Return the (X, Y) coordinate for the center point of the cell that contains the specified text.  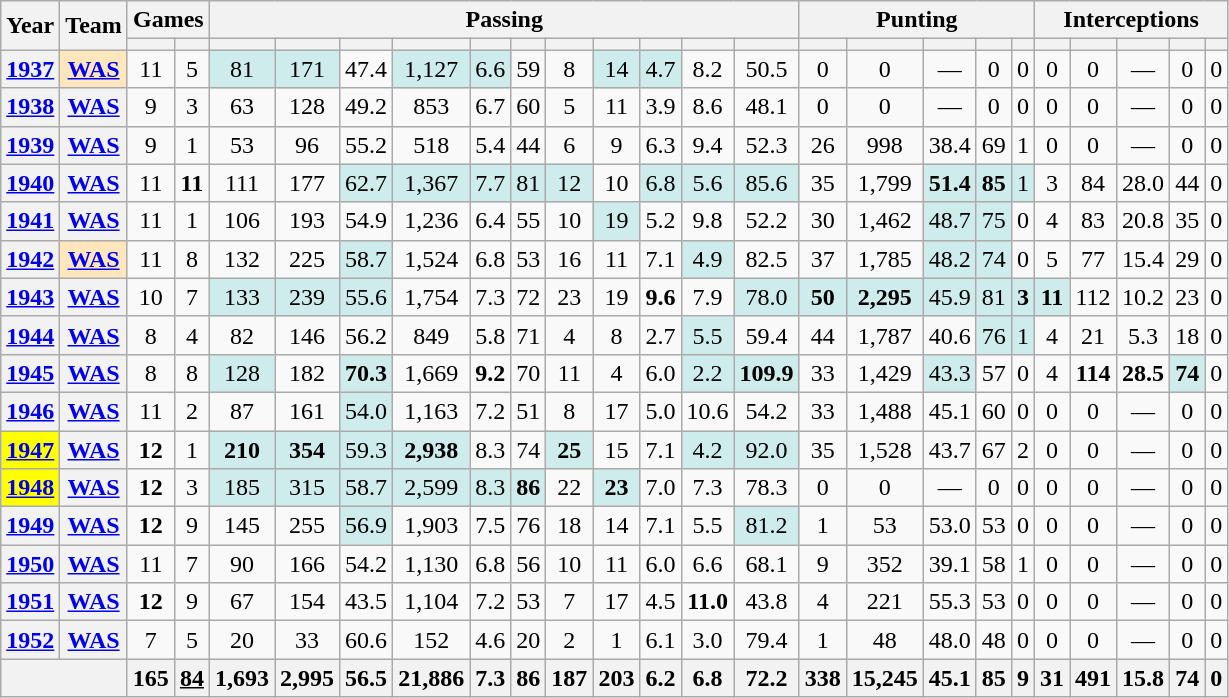
55.6 (366, 297)
55 (528, 221)
54.9 (366, 221)
177 (308, 183)
146 (308, 335)
2.7 (660, 335)
87 (242, 411)
185 (242, 488)
165 (150, 678)
56.9 (366, 526)
31 (1052, 678)
171 (308, 69)
1,903 (432, 526)
3.0 (708, 640)
21,886 (432, 678)
43.3 (950, 373)
62.7 (366, 183)
43.8 (766, 602)
30 (822, 221)
2,995 (308, 678)
1,754 (432, 297)
43.7 (950, 449)
56 (528, 564)
37 (822, 259)
15.4 (1144, 259)
45.9 (950, 297)
70 (528, 373)
5.8 (490, 335)
28.0 (1144, 183)
21 (1094, 335)
52.2 (766, 221)
48.1 (766, 107)
48.2 (950, 259)
10.2 (1144, 297)
26 (822, 145)
59.4 (766, 335)
152 (432, 640)
47.4 (366, 69)
145 (242, 526)
1945 (30, 373)
1,524 (432, 259)
50.5 (766, 69)
39.1 (950, 564)
49.2 (366, 107)
72.2 (766, 678)
849 (432, 335)
15,245 (884, 678)
59.3 (366, 449)
5.4 (490, 145)
166 (308, 564)
81.2 (766, 526)
109.9 (766, 373)
51 (528, 411)
338 (822, 678)
78.0 (766, 297)
106 (242, 221)
48.0 (950, 640)
6.2 (660, 678)
9.2 (490, 373)
90 (242, 564)
7.7 (490, 183)
Passing (504, 20)
51.4 (950, 183)
6.4 (490, 221)
7.9 (708, 297)
210 (242, 449)
8.6 (708, 107)
57 (994, 373)
53.0 (950, 526)
1,163 (432, 411)
111 (242, 183)
1,669 (432, 373)
9.8 (708, 221)
55.3 (950, 602)
52.3 (766, 145)
15.8 (1144, 678)
4.5 (660, 602)
1942 (30, 259)
71 (528, 335)
1,429 (884, 373)
8.2 (708, 69)
55.2 (366, 145)
187 (570, 678)
114 (1094, 373)
4.9 (708, 259)
255 (308, 526)
1,528 (884, 449)
1948 (30, 488)
Interceptions (1130, 20)
50 (822, 297)
75 (994, 221)
1941 (30, 221)
315 (308, 488)
77 (1094, 259)
352 (884, 564)
3.9 (660, 107)
20.8 (1144, 221)
1944 (30, 335)
1,462 (884, 221)
998 (884, 145)
491 (1094, 678)
56.5 (366, 678)
2.2 (708, 373)
38.4 (950, 145)
221 (884, 602)
56.2 (366, 335)
29 (1188, 259)
1939 (30, 145)
1938 (30, 107)
83 (1094, 221)
239 (308, 297)
15 (616, 449)
1947 (30, 449)
1946 (30, 411)
7.0 (660, 488)
1,785 (884, 259)
1,488 (884, 411)
Games (168, 20)
1,127 (432, 69)
1,787 (884, 335)
1940 (30, 183)
69 (994, 145)
1,104 (432, 602)
11.0 (708, 602)
161 (308, 411)
1952 (30, 640)
Team (94, 26)
1951 (30, 602)
9.6 (660, 297)
853 (432, 107)
1,236 (432, 221)
59 (528, 69)
193 (308, 221)
354 (308, 449)
2,938 (432, 449)
133 (242, 297)
1,799 (884, 183)
10.6 (708, 411)
518 (432, 145)
60.6 (366, 640)
4.7 (660, 69)
63 (242, 107)
43.5 (366, 602)
225 (308, 259)
Punting (916, 20)
25 (570, 449)
2,295 (884, 297)
5.6 (708, 183)
5.3 (1144, 335)
1,130 (432, 564)
154 (308, 602)
22 (570, 488)
1943 (30, 297)
112 (1094, 297)
16 (570, 259)
6.3 (660, 145)
82.5 (766, 259)
1,693 (242, 678)
182 (308, 373)
5.2 (660, 221)
4.6 (490, 640)
5.0 (660, 411)
2,599 (432, 488)
85.6 (766, 183)
70.3 (366, 373)
48.7 (950, 221)
78.3 (766, 488)
6.7 (490, 107)
72 (528, 297)
Year (30, 26)
9.4 (708, 145)
203 (616, 678)
7.5 (490, 526)
28.5 (1144, 373)
6 (570, 145)
58 (994, 564)
92.0 (766, 449)
1937 (30, 69)
82 (242, 335)
96 (308, 145)
6.1 (660, 640)
68.1 (766, 564)
40.6 (950, 335)
1950 (30, 564)
4.2 (708, 449)
1949 (30, 526)
79.4 (766, 640)
54.0 (366, 411)
132 (242, 259)
1,367 (432, 183)
